Find where the given text appears and provide that cell's center as (x, y) coordinate. 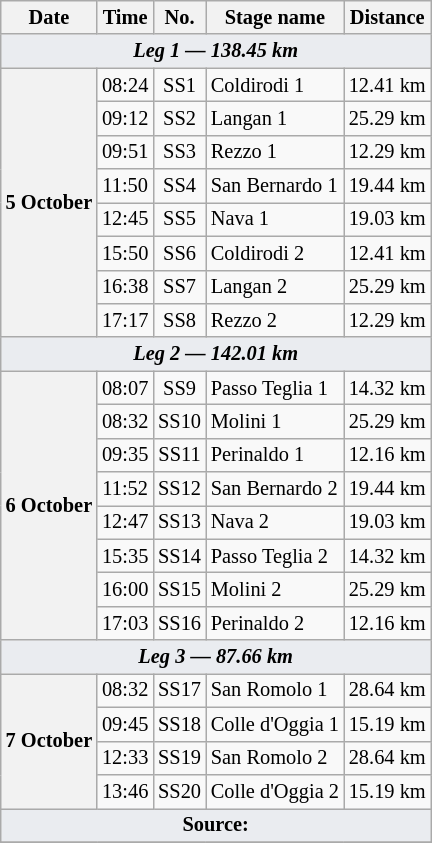
Rezzo 1 (275, 152)
Leg 3 — 87.66 km (216, 657)
12:45 (125, 219)
SS10 (180, 421)
6 October (49, 506)
SS5 (180, 219)
SS8 (180, 320)
11:52 (125, 489)
Perinaldo 2 (275, 623)
SS2 (180, 118)
Langan 1 (275, 118)
13:46 (125, 791)
SS12 (180, 489)
SS15 (180, 589)
11:50 (125, 186)
SS11 (180, 455)
SS1 (180, 85)
Colle d'Oggia 2 (275, 791)
Coldirodi 1 (275, 85)
08:24 (125, 85)
SS19 (180, 758)
Nava 2 (275, 522)
Passo Teglia 1 (275, 388)
Source: (216, 825)
SS14 (180, 556)
Coldirodi 2 (275, 253)
09:35 (125, 455)
09:45 (125, 724)
Passo Teglia 2 (275, 556)
SS17 (180, 690)
15:50 (125, 253)
17:03 (125, 623)
SS20 (180, 791)
15:35 (125, 556)
16:00 (125, 589)
Molini 1 (275, 421)
San Romolo 1 (275, 690)
5 October (49, 202)
12:33 (125, 758)
Leg 1 — 138.45 km (216, 51)
Rezzo 2 (275, 320)
Date (49, 17)
SS3 (180, 152)
09:51 (125, 152)
SS6 (180, 253)
Langan 2 (275, 287)
08:07 (125, 388)
SS16 (180, 623)
Colle d'Oggia 1 (275, 724)
Distance (388, 17)
San Romolo 2 (275, 758)
SS18 (180, 724)
09:12 (125, 118)
17:17 (125, 320)
No. (180, 17)
Molini 2 (275, 589)
SS13 (180, 522)
SS4 (180, 186)
12:47 (125, 522)
Perinaldo 1 (275, 455)
Leg 2 — 142.01 km (216, 354)
Stage name (275, 17)
16:38 (125, 287)
SS9 (180, 388)
SS7 (180, 287)
Nava 1 (275, 219)
San Bernardo 1 (275, 186)
7 October (49, 740)
San Bernardo 2 (275, 489)
Time (125, 17)
